For the text-containing cell, return its midpoint in (X, Y) coordinate format. 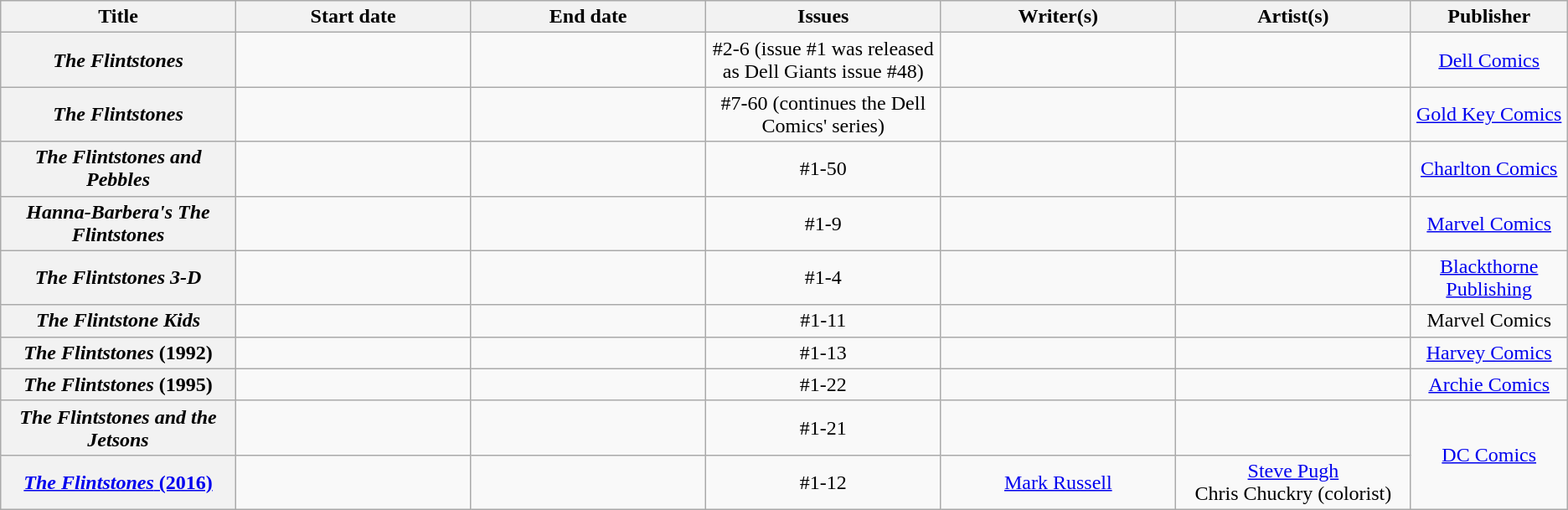
Steve Pugh Chris Chuckry (colorist) (1293, 482)
#1-22 (823, 384)
Dell Comics (1489, 60)
Publisher (1489, 17)
#1-4 (823, 278)
Blackthorne Publishing (1489, 278)
The Flintstones (1992) (119, 353)
#1-21 (823, 427)
End date (588, 17)
#2-6 (issue #1 was released as Dell Giants issue #48) (823, 60)
The Flintstones (1995) (119, 384)
DC Comics (1489, 455)
#1-50 (823, 169)
#1-11 (823, 321)
The Flintstones (2016) (119, 482)
The Flintstones and the Jetsons (119, 427)
Mark Russell (1059, 482)
Hanna-Barbera's The Flintstones (119, 223)
The Flintstones 3-D (119, 278)
Title (119, 17)
Writer(s) (1059, 17)
Artist(s) (1293, 17)
Start date (353, 17)
Charlton Comics (1489, 169)
The Flintstones and Pebbles (119, 169)
Issues (823, 17)
#1-13 (823, 353)
Gold Key Comics (1489, 114)
Harvey Comics (1489, 353)
Archie Comics (1489, 384)
#1-12 (823, 482)
#7-60 (continues the Dell Comics' series) (823, 114)
#1-9 (823, 223)
The Flintstone Kids (119, 321)
